Return the (X, Y) coordinate for the center point of the cell that contains the specified text.  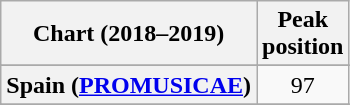
Chart (2018–2019) (129, 34)
Peak position (303, 34)
Spain (PROMUSICAE) (129, 85)
97 (303, 85)
